Output the [X, Y] coordinate of the center of the cell containing the given text.  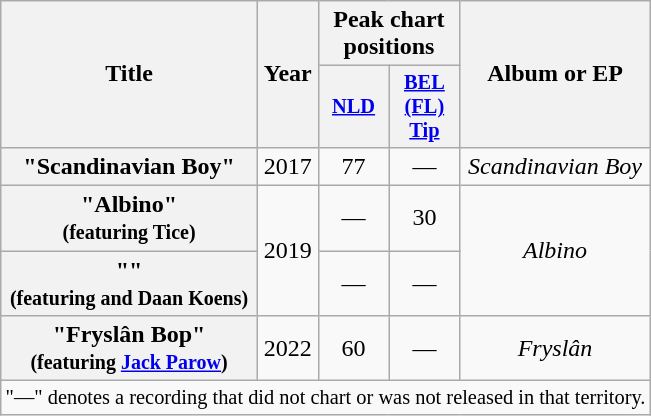
"Fryslân Bop"(featuring Jack Parow) [130, 348]
Scandinavian Boy [555, 166]
2019 [288, 251]
"—" denotes a recording that did not chart or was not released in that territory. [326, 398]
Peak chart positions [389, 34]
77 [354, 166]
60 [354, 348]
2017 [288, 166]
Year [288, 74]
Fryslân [555, 348]
Title [130, 74]
30 [424, 218]
"Scandinavian Boy" [130, 166]
"Albino"(featuring Tice) [130, 218]
NLD [354, 107]
""(featuring and Daan Koens) [130, 284]
Album or EP [555, 74]
Albino [555, 251]
2022 [288, 348]
BEL(FL)Tip [424, 107]
